For the text-containing cell, return its midpoint in (X, Y) coordinate format. 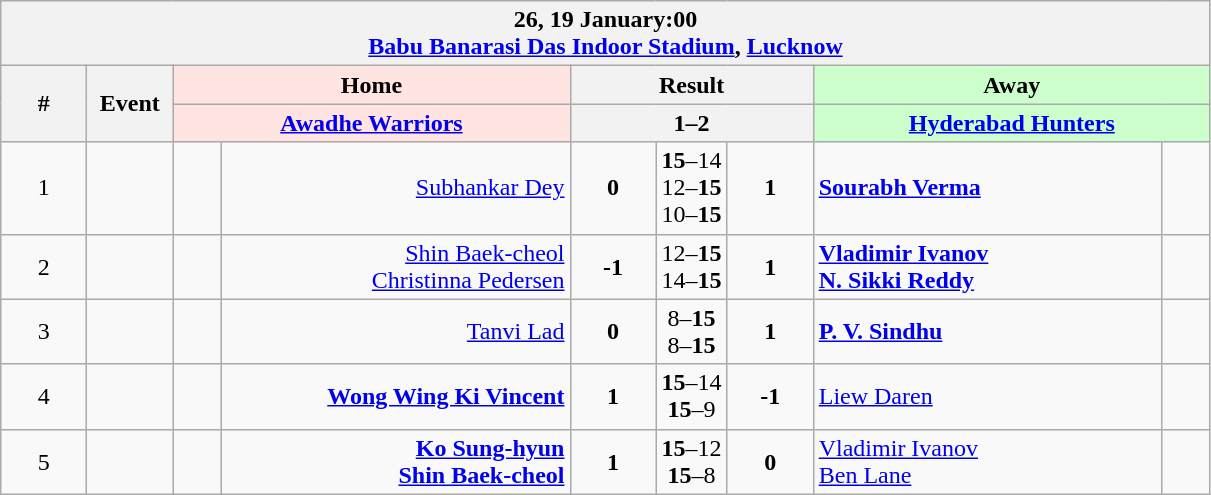
15–1415–9 (692, 396)
# (44, 104)
Vladimir Ivanov N. Sikki Reddy (988, 266)
12–1514–15 (692, 266)
Sourabh Verma (988, 188)
Home (372, 85)
Hyderabad Hunters (1012, 123)
5 (44, 462)
Away (1012, 85)
8–158–15 (692, 332)
26, 19 January:00Babu Banarasi Das Indoor Stadium, Lucknow (606, 34)
3 (44, 332)
2 (44, 266)
Shin Baek-cheol Christinna Pedersen (396, 266)
Liew Daren (988, 396)
Subhankar Dey (396, 188)
15–1412–1510–15 (692, 188)
Ko Sung-hyun Shin Baek-cheol (396, 462)
15–1215–8 (692, 462)
1–2 (692, 123)
Awadhe Warriors (372, 123)
Vladimir Ivanov Ben Lane (988, 462)
Wong Wing Ki Vincent (396, 396)
P. V. Sindhu (988, 332)
Result (692, 85)
Tanvi Lad (396, 332)
4 (44, 396)
Event (130, 104)
